Capture the cell that displays the provided text and extract its (x, y) central coordinate. 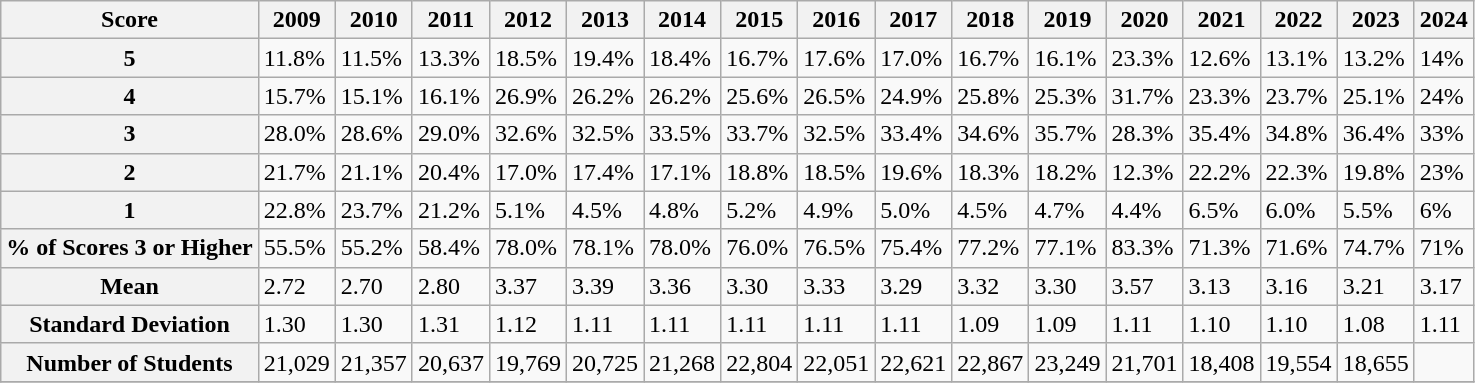
3.36 (682, 286)
22,051 (836, 362)
2016 (836, 20)
23,249 (1068, 362)
18.8% (760, 172)
3.17 (1444, 286)
71.3% (1222, 248)
3.21 (1376, 286)
20,725 (604, 362)
5.0% (914, 210)
4.7% (1068, 210)
75.4% (914, 248)
17.6% (836, 58)
78.1% (604, 248)
11.8% (296, 58)
Number of Students (130, 362)
2019 (1068, 20)
23% (1444, 172)
24% (1444, 96)
19.4% (604, 58)
21.2% (450, 210)
58.4% (450, 248)
18,655 (1376, 362)
28.6% (374, 134)
31.7% (1144, 96)
33.5% (682, 134)
71.6% (1298, 248)
25.1% (1376, 96)
1 (130, 210)
2022 (1298, 20)
21.7% (296, 172)
4.9% (836, 210)
21,268 (682, 362)
26.9% (528, 96)
33% (1444, 134)
3.57 (1144, 286)
34.6% (990, 134)
71% (1444, 248)
19,554 (1298, 362)
22,804 (760, 362)
22.2% (1222, 172)
32.6% (528, 134)
3.37 (528, 286)
22.3% (1298, 172)
5.5% (1376, 210)
2009 (296, 20)
Mean (130, 286)
2.70 (374, 286)
18.2% (1068, 172)
29.0% (450, 134)
2023 (1376, 20)
4.8% (682, 210)
13.2% (1376, 58)
21.1% (374, 172)
2020 (1144, 20)
2013 (604, 20)
35.4% (1222, 134)
2011 (450, 20)
3.13 (1222, 286)
2 (130, 172)
25.8% (990, 96)
22.8% (296, 210)
3.33 (836, 286)
5.2% (760, 210)
2024 (1444, 20)
76.5% (836, 248)
33.7% (760, 134)
11.5% (374, 58)
3.16 (1298, 286)
15.1% (374, 96)
3 (130, 134)
6.0% (1298, 210)
35.7% (1068, 134)
28.0% (296, 134)
5.1% (528, 210)
18.4% (682, 58)
74.7% (1376, 248)
3.39 (604, 286)
76.0% (760, 248)
25.3% (1068, 96)
14% (1444, 58)
19.6% (914, 172)
6.5% (1222, 210)
36.4% (1376, 134)
2018 (990, 20)
21,701 (1144, 362)
12.3% (1144, 172)
15.7% (296, 96)
77.2% (990, 248)
18,408 (1222, 362)
2012 (528, 20)
2021 (1222, 20)
Score (130, 20)
19.8% (1376, 172)
19,769 (528, 362)
4.4% (1144, 210)
33.4% (914, 134)
21,029 (296, 362)
Standard Deviation (130, 324)
20.4% (450, 172)
12.6% (1222, 58)
1.31 (450, 324)
26.5% (836, 96)
77.1% (1068, 248)
20,637 (450, 362)
55.2% (374, 248)
21,357 (374, 362)
22,621 (914, 362)
28.3% (1144, 134)
2014 (682, 20)
13.3% (450, 58)
13.1% (1298, 58)
4 (130, 96)
34.8% (1298, 134)
2017 (914, 20)
2.80 (450, 286)
3.32 (990, 286)
18.3% (990, 172)
22,867 (990, 362)
83.3% (1144, 248)
% of Scores 3 or Higher (130, 248)
3.29 (914, 286)
24.9% (914, 96)
5 (130, 58)
1.12 (528, 324)
17.1% (682, 172)
2010 (374, 20)
2015 (760, 20)
1.08 (1376, 324)
6% (1444, 210)
2.72 (296, 286)
25.6% (760, 96)
17.4% (604, 172)
55.5% (296, 248)
